Detect which cell encompasses the target text, then output its [x, y] center coordinate. 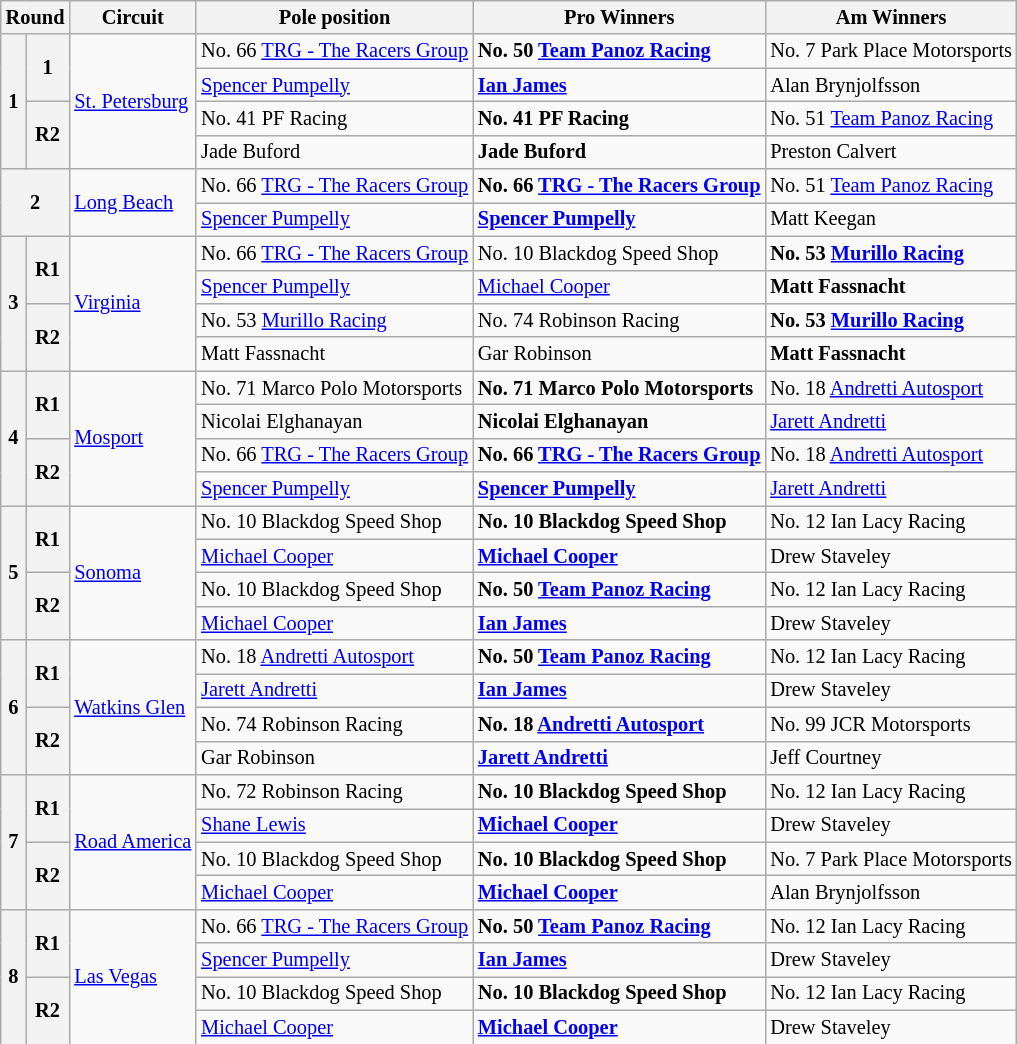
Matt Keegan [891, 219]
Mosport [132, 438]
Am Winners [891, 17]
3 [14, 304]
Virginia [132, 304]
Sonoma [132, 572]
Las Vegas [132, 976]
Shane Lewis [334, 825]
7 [14, 842]
Circuit [132, 17]
8 [14, 976]
Road America [132, 842]
No. 99 JCR Motorsports [891, 724]
Watkins Glen [132, 708]
6 [14, 708]
Round [36, 17]
Pro Winners [619, 17]
5 [14, 572]
St. Petersburg [132, 102]
No. 72 Robinson Racing [334, 791]
Jeff Courtney [891, 758]
Preston Calvert [891, 152]
4 [14, 438]
Pole position [334, 17]
2 [36, 202]
Long Beach [132, 202]
